Locate the cell with the specified text and output its [x, y] center coordinate. 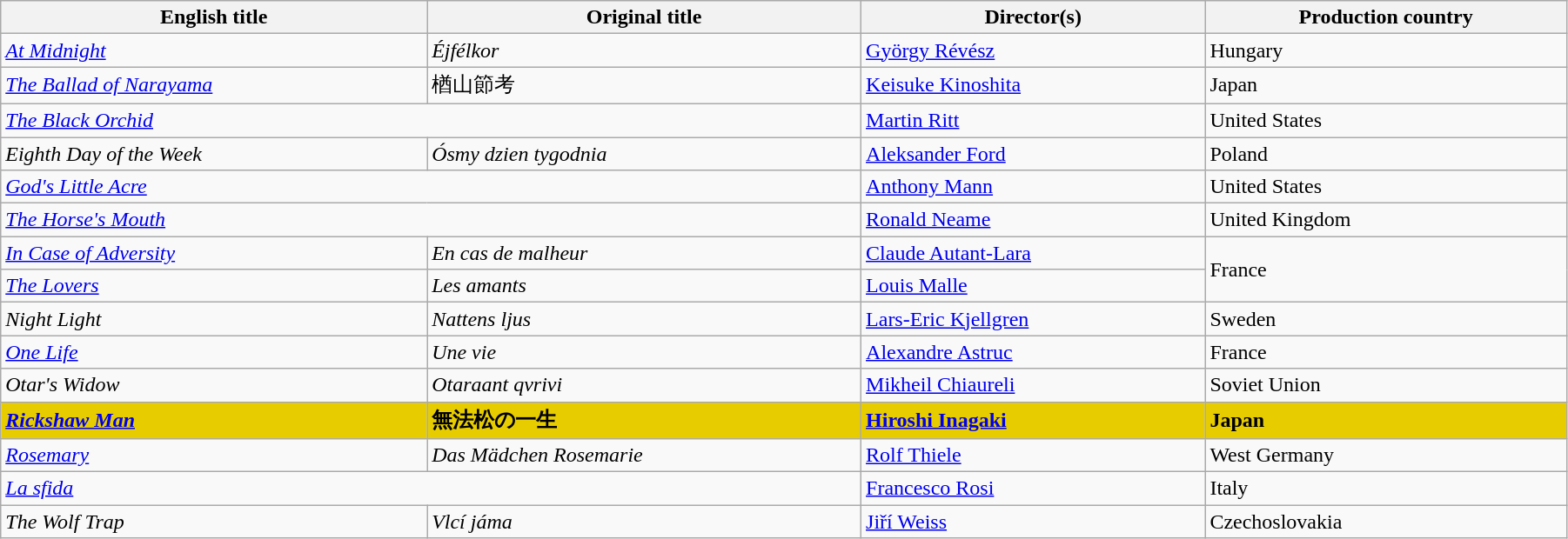
Czechoslovakia [1386, 522]
One Life [214, 352]
Jiří Weiss [1034, 522]
Hiroshi Inagaki [1034, 421]
Francesco Rosi [1034, 489]
West Germany [1386, 456]
Rolf Thiele [1034, 456]
Aleksander Ford [1034, 154]
Mikheil Chiaureli [1034, 385]
Lars-Eric Kjellgren [1034, 319]
In Case of Adversity [214, 253]
The Lovers [214, 286]
La sfida [432, 489]
Rosemary [214, 456]
Ronald Neame [1034, 220]
Ósmy dzien tygodnia [644, 154]
English title [214, 17]
En cas de malheur [644, 253]
Sweden [1386, 319]
Anthony Mann [1034, 187]
Director(s) [1034, 17]
Les amants [644, 286]
Claude Autant-Lara [1034, 253]
Soviet Union [1386, 385]
無法松の一生 [644, 421]
Production country [1386, 17]
The Ballad of Narayama [214, 85]
Une vie [644, 352]
Nattens ljus [644, 319]
Rickshaw Man [214, 421]
Martin Ritt [1034, 120]
Otar's Widow [214, 385]
György Révész [1034, 50]
At Midnight [214, 50]
Louis Malle [1034, 286]
Éjfélkor [644, 50]
Original title [644, 17]
The Horse's Mouth [432, 220]
The Black Orchid [432, 120]
楢山節考 [644, 85]
United Kingdom [1386, 220]
Otaraant qvrivi [644, 385]
God's Little Acre [432, 187]
Das Mädchen Rosemarie [644, 456]
Eighth Day of the Week [214, 154]
Keisuke Kinoshita [1034, 85]
Night Light [214, 319]
The Wolf Trap [214, 522]
Italy [1386, 489]
Vlcí jáma [644, 522]
Hungary [1386, 50]
Poland [1386, 154]
Alexandre Astruc [1034, 352]
